Determine the [x, y] coordinate at the center of the cell enclosing the given text.  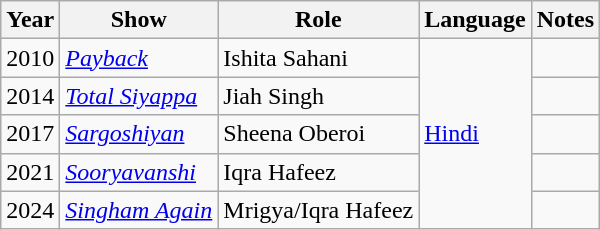
Sooryavanshi [139, 172]
2014 [30, 96]
Payback [139, 58]
Show [139, 20]
Sheena Oberoi [318, 134]
Language [475, 20]
2024 [30, 210]
Ishita Sahani [318, 58]
2017 [30, 134]
Total Siyappa [139, 96]
2021 [30, 172]
Iqra Hafeez [318, 172]
Year [30, 20]
Mrigya/Iqra Hafeez [318, 210]
Sargoshiyan [139, 134]
Notes [565, 20]
2010 [30, 58]
Hindi [475, 134]
Singham Again [139, 210]
Role [318, 20]
Jiah Singh [318, 96]
